Return the (X, Y) coordinate for the center point of the cell that contains the specified text.  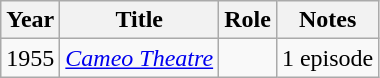
Notes (327, 20)
1 episode (327, 58)
Year (30, 20)
Title (140, 20)
Cameo Theatre (140, 58)
1955 (30, 58)
Role (248, 20)
